Find where the given text appears and provide that cell's center as [X, Y] coordinate. 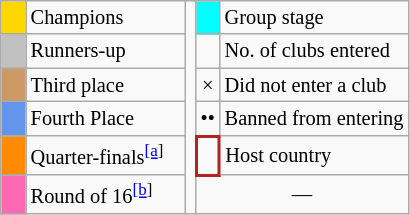
Runners-up [106, 51]
Did not enter a club [314, 85]
Banned from entering [314, 118]
Champions [106, 17]
•• [208, 118]
Fourth Place [106, 118]
Third place [106, 85]
— [302, 194]
× [208, 85]
No. of clubs entered [314, 51]
Round of 16[b] [106, 194]
Group stage [314, 17]
Quarter-finals[a] [106, 156]
Host country [314, 156]
